Detect which cell encompasses the target text, then output its (X, Y) center coordinate. 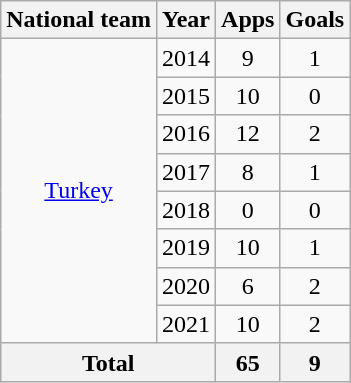
2016 (186, 134)
2014 (186, 58)
2015 (186, 96)
Turkey (79, 191)
Goals (315, 20)
8 (248, 172)
Apps (248, 20)
2017 (186, 172)
65 (248, 362)
2019 (186, 248)
2020 (186, 286)
National team (79, 20)
Total (108, 362)
12 (248, 134)
Year (186, 20)
6 (248, 286)
2021 (186, 324)
2018 (186, 210)
